Output the [x, y] coordinate of the center of the cell containing the given text.  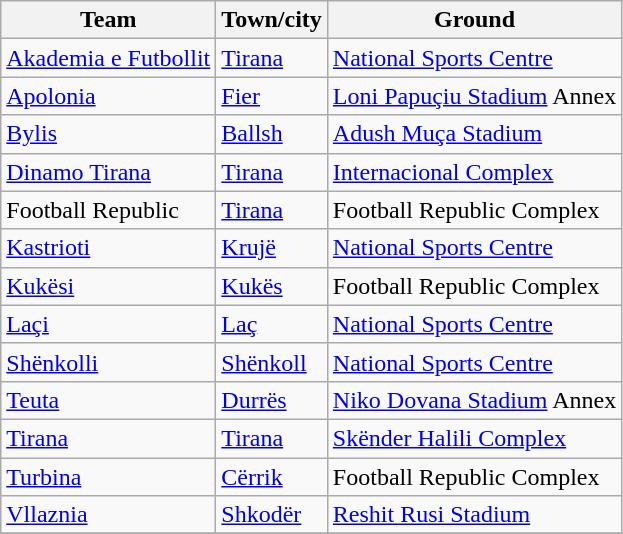
Laç [272, 324]
Kukësi [108, 286]
Shkodër [272, 515]
Reshit Rusi Stadium [474, 515]
Krujë [272, 248]
Laçi [108, 324]
Adush Muça Stadium [474, 134]
Teuta [108, 400]
Bylis [108, 134]
Akademia e Futbollit [108, 58]
Skënder Halili Complex [474, 438]
Dinamo Tirana [108, 172]
Fier [272, 96]
Vllaznia [108, 515]
Durrës [272, 400]
Internacional Complex [474, 172]
Apolonia [108, 96]
Cërrik [272, 477]
Shënkolli [108, 362]
Team [108, 20]
Ground [474, 20]
Shënkoll [272, 362]
Football Republic [108, 210]
Loni Papuçiu Stadium Annex [474, 96]
Ballsh [272, 134]
Niko Dovana Stadium Annex [474, 400]
Turbina [108, 477]
Town/city [272, 20]
Kastrioti [108, 248]
Kukës [272, 286]
